Provide the (x, y) coordinate of the cell's center where the given text is located.  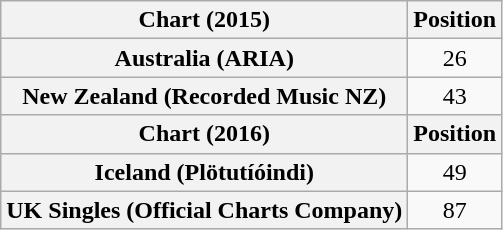
New Zealand (Recorded Music NZ) (204, 96)
Chart (2015) (204, 20)
26 (455, 58)
Iceland (Plötutíóindi) (204, 172)
49 (455, 172)
Chart (2016) (204, 134)
UK Singles (Official Charts Company) (204, 210)
Australia (ARIA) (204, 58)
43 (455, 96)
87 (455, 210)
